Detect which cell encompasses the target text, then output its (X, Y) center coordinate. 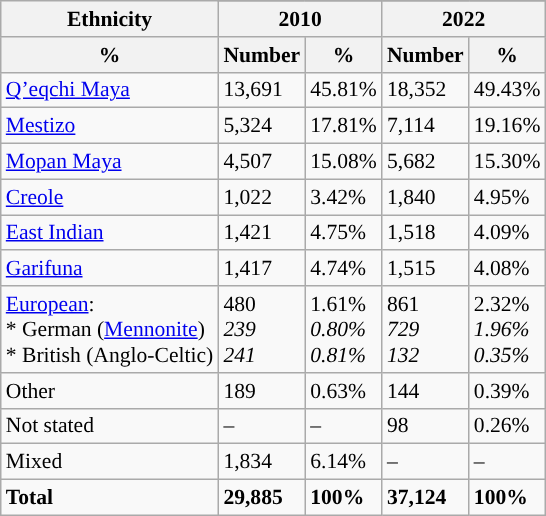
480239241 (262, 330)
Mestizo (110, 126)
45.81% (344, 90)
1.61%0.80%0.81% (344, 330)
0.26% (508, 426)
4.08% (508, 269)
13,691 (262, 90)
15.08% (344, 162)
4.95% (508, 197)
Ethnicity (110, 19)
4.74% (344, 269)
1,840 (426, 197)
4.75% (344, 233)
49.43% (508, 90)
37,124 (426, 498)
5,324 (262, 126)
2022 (464, 19)
2.32%1.96%0.35% (508, 330)
Garifuna (110, 269)
0.63% (344, 391)
5,682 (426, 162)
4,507 (262, 162)
Qʼeqchi Maya (110, 90)
0.39% (508, 391)
1,421 (262, 233)
7,114 (426, 126)
861729132 (426, 330)
144 (426, 391)
Mopan Maya (110, 162)
Creole (110, 197)
18,352 (426, 90)
Not stated (110, 426)
6.14% (344, 462)
1,022 (262, 197)
189 (262, 391)
15.30% (508, 162)
Other (110, 391)
Total (110, 498)
3.42% (344, 197)
1,834 (262, 462)
1,518 (426, 233)
East Indian (110, 233)
European:* German (Mennonite)* British (Anglo-Celtic) (110, 330)
17.81% (344, 126)
2010 (300, 19)
Mixed (110, 462)
19.16% (508, 126)
1,515 (426, 269)
98 (426, 426)
4.09% (508, 233)
1,417 (262, 269)
29,885 (262, 498)
